Find where the given text appears and provide that cell's center as [X, Y] coordinate. 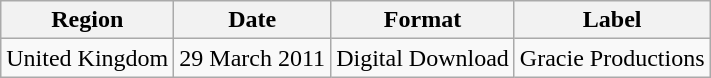
Label [612, 20]
Gracie Productions [612, 58]
Digital Download [423, 58]
Region [88, 20]
United Kingdom [88, 58]
Format [423, 20]
29 March 2011 [252, 58]
Date [252, 20]
